Locate the cell with the specified text and output its (X, Y) center coordinate. 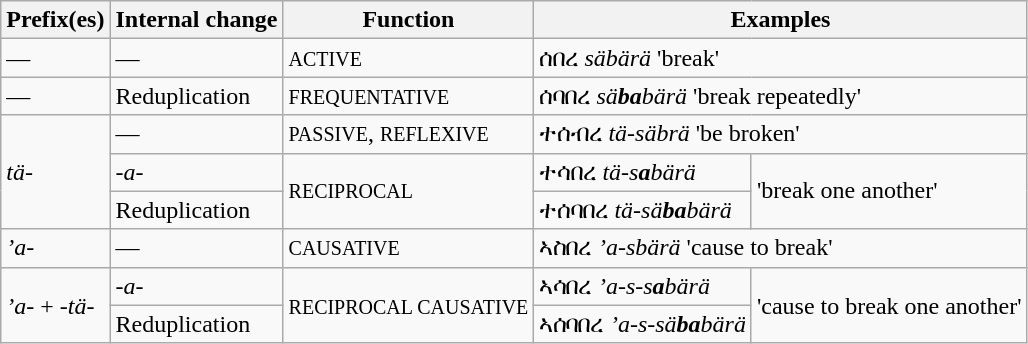
ተሰባበረ tä-säbabärä (643, 210)
ኣስበረ ’a-sbärä 'cause to break' (780, 248)
Function (408, 20)
ሰባበረ säbabärä 'break repeatedly' (780, 96)
CAUSATIVE (408, 248)
'break one another' (889, 191)
tä- (56, 172)
ACTIVE (408, 58)
PASSIVE, REFLEXIVE (408, 134)
’a- + -tä- (56, 305)
FREQUENTATIVE (408, 96)
ኣሳበረ ’a-s-sabärä (643, 286)
ተሰብረ tä-säbrä 'be broken' (780, 134)
RECIPROCAL CAUSATIVE (408, 305)
ኣሰባበረ ’a-s-säbabärä (643, 324)
ተሳበረ tä-sabärä (643, 172)
Examples (780, 20)
'cause to break one another' (889, 305)
ሰበረ säbärä 'break' (780, 58)
Internal change (196, 20)
RECIPROCAL (408, 191)
’a- (56, 248)
Prefix(es) (56, 20)
